Extract the [X, Y] coordinate from the center of the cell holding the provided text.  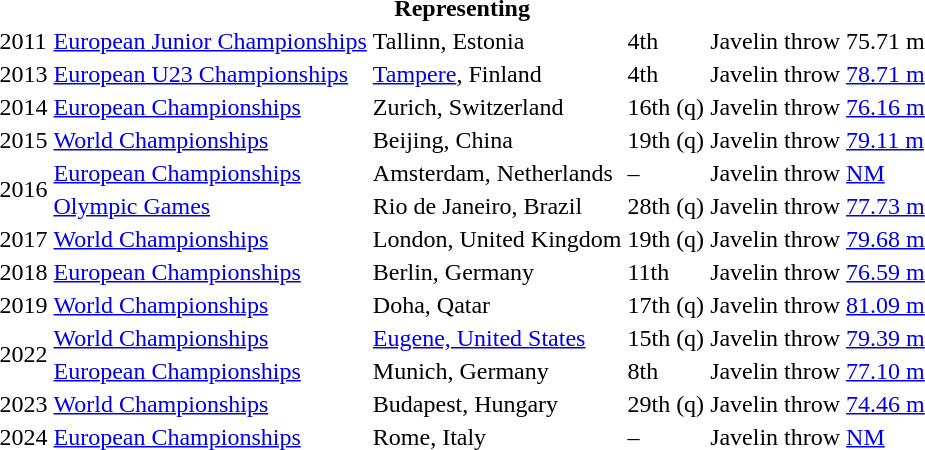
Tallinn, Estonia [497, 41]
Budapest, Hungary [497, 404]
Rio de Janeiro, Brazil [497, 206]
London, United Kingdom [497, 239]
Zurich, Switzerland [497, 107]
European U23 Championships [210, 74]
Amsterdam, Netherlands [497, 173]
28th (q) [666, 206]
16th (q) [666, 107]
European Junior Championships [210, 41]
17th (q) [666, 305]
15th (q) [666, 338]
Munich, Germany [497, 371]
Beijing, China [497, 140]
– [666, 173]
29th (q) [666, 404]
11th [666, 272]
Tampere, Finland [497, 74]
Berlin, Germany [497, 272]
Olympic Games [210, 206]
Doha, Qatar [497, 305]
Eugene, United States [497, 338]
8th [666, 371]
